Detect which cell encompasses the target text, then output its (X, Y) center coordinate. 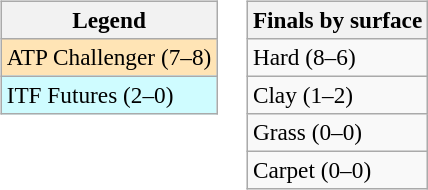
Carpet (0–0) (337, 171)
Clay (1–2) (337, 95)
Finals by surface (337, 20)
Hard (8–6) (337, 57)
Grass (0–0) (337, 133)
Legend (108, 20)
ITF Futures (2–0) (108, 95)
ATP Challenger (7–8) (108, 57)
